Pinpoint the cell where the given text exists, returning its [x, y] midpoint coordinate. 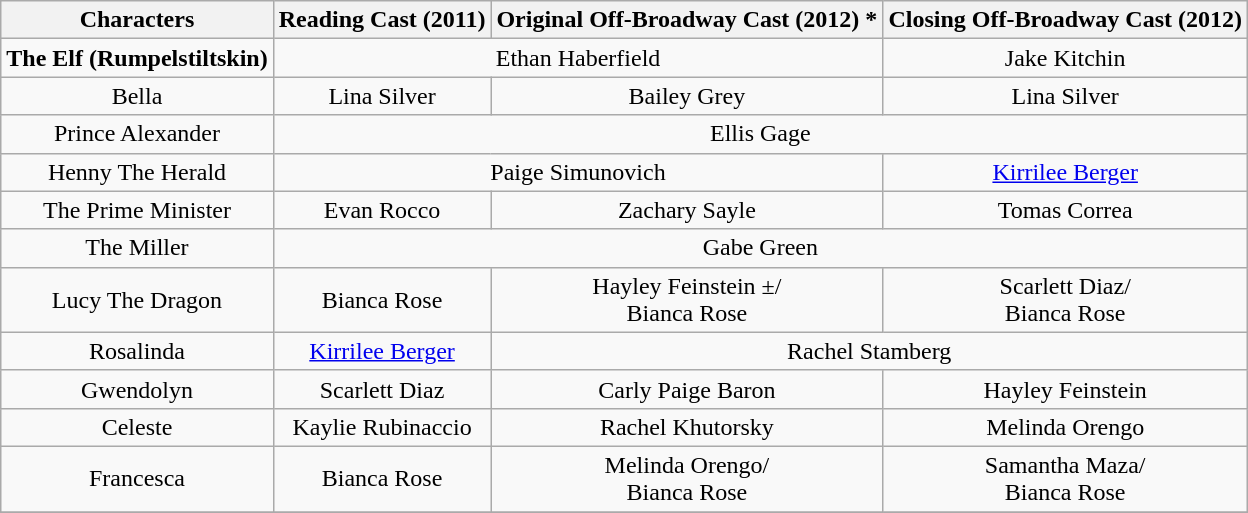
Gabe Green [760, 248]
Hayley Feinstein ±/Bianca Rose [687, 300]
Ellis Gage [760, 134]
The Elf (Rumpelstiltskin) [137, 58]
Bailey Grey [687, 96]
Rachel Stamberg [870, 351]
Carly Paige Baron [687, 389]
The Prime Minister [137, 210]
Kaylie Rubinaccio [382, 427]
Gwendolyn [137, 389]
Tomas Correa [1066, 210]
Rosalinda [137, 351]
Characters [137, 20]
Henny The Herald [137, 172]
Prince Alexander [137, 134]
Reading Cast (2011) [382, 20]
Jake Kitchin [1066, 58]
Bella [137, 96]
Scarlett Diaz [382, 389]
Hayley Feinstein [1066, 389]
Zachary Sayle [687, 210]
Closing Off-Broadway Cast (2012) [1066, 20]
Rachel Khutorsky [687, 427]
Melinda Orengo/Bianca Rose [687, 478]
The Miller [137, 248]
Scarlett Diaz/Bianca Rose [1066, 300]
Paige Simunovich [578, 172]
Celeste [137, 427]
Ethan Haberfield [578, 58]
Francesca [137, 478]
Original Off-Broadway Cast (2012) * [687, 20]
Evan Rocco [382, 210]
Lucy The Dragon [137, 300]
Samantha Maza/Bianca Rose [1066, 478]
Melinda Orengo [1066, 427]
